Locate the cell with the specified text and output its [x, y] center coordinate. 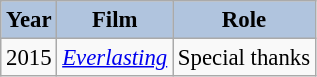
Everlasting [115, 58]
Role [244, 20]
Special thanks [244, 58]
2015 [29, 58]
Year [29, 20]
Film [115, 20]
